Pinpoint the cell where the given text exists, returning its [X, Y] midpoint coordinate. 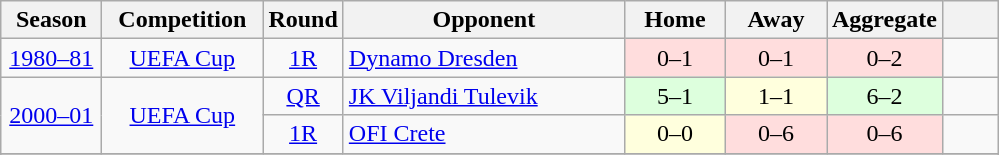
2000–01 [52, 115]
1–1 [776, 96]
0–0 [674, 134]
JK Viljandi Tulevik [484, 96]
5–1 [674, 96]
0–2 [884, 58]
Aggregate [884, 20]
Opponent [484, 20]
Competition [182, 20]
OFI Crete [484, 134]
6–2 [884, 96]
Away [776, 20]
Season [52, 20]
1980–81 [52, 58]
Dynamo Dresden [484, 58]
Home [674, 20]
Round [303, 20]
QR [303, 96]
